Extract the [X, Y] coordinate from the center of the cell holding the provided text.  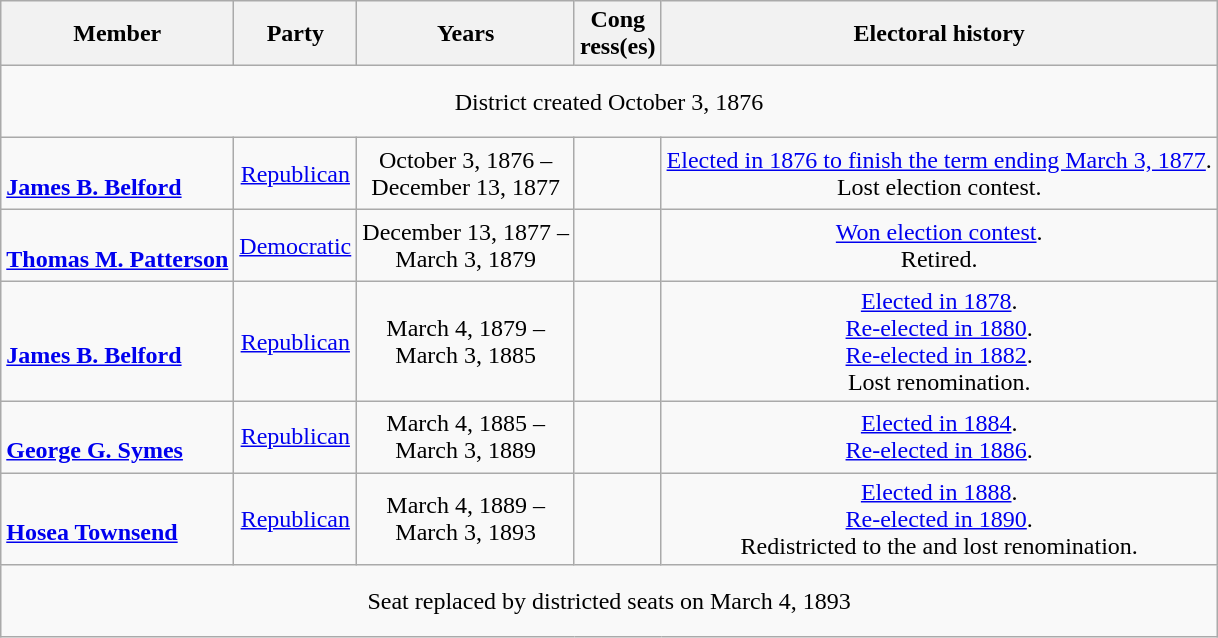
District created October 3, 1876 [610, 102]
Democratic [296, 246]
Thomas M. Patterson [118, 246]
October 3, 1876 –December 13, 1877 [466, 174]
Won election contest.Retired. [939, 246]
March 4, 1889 –March 3, 1893 [466, 519]
Elected in 1884.Re-elected in 1886. [939, 437]
Congress(es) [618, 34]
Seat replaced by districted seats on March 4, 1893 [610, 601]
March 4, 1879 –March 3, 1885 [466, 342]
Hosea Townsend [118, 519]
George G. Symes [118, 437]
December 13, 1877 –March 3, 1879 [466, 246]
Elected in 1876 to finish the term ending March 3, 1877.Lost election contest. [939, 174]
Member [118, 34]
Years [466, 34]
Elected in 1888.Re-elected in 1890.Redistricted to the and lost renomination. [939, 519]
Elected in 1878.Re-elected in 1880.Re-elected in 1882.Lost renomination. [939, 342]
March 4, 1885 –March 3, 1889 [466, 437]
Electoral history [939, 34]
Party [296, 34]
